Output the (X, Y) coordinate of the center of the cell containing the given text.  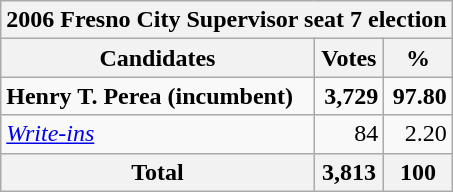
84 (349, 134)
Write-ins (158, 134)
Henry T. Perea (incumbent) (158, 96)
Total (158, 172)
2006 Fresno City Supervisor seat 7 election (226, 20)
100 (418, 172)
2.20 (418, 134)
3,729 (349, 96)
% (418, 58)
Candidates (158, 58)
Votes (349, 58)
97.80 (418, 96)
3,813 (349, 172)
